For the text-containing cell, return its midpoint in (x, y) coordinate format. 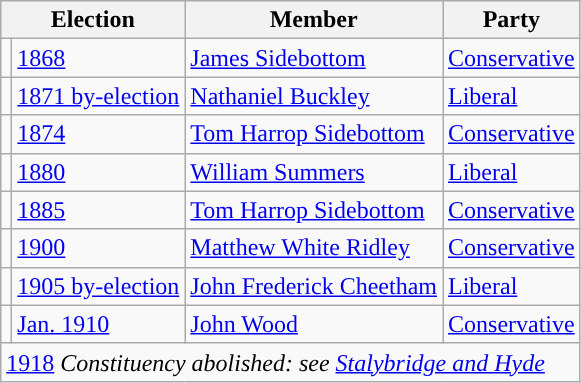
1871 by-election (98, 96)
1868 (98, 58)
William Summers (314, 172)
Jan. 1910 (98, 324)
1918 Constituency abolished: see Stalybridge and Hyde (290, 362)
Matthew White Ridley (314, 248)
1874 (98, 134)
John Wood (314, 324)
1885 (98, 210)
Nathaniel Buckley (314, 96)
Party (511, 20)
James Sidebottom (314, 58)
1905 by-election (98, 286)
John Frederick Cheetham (314, 286)
Election (93, 20)
Member (314, 20)
1900 (98, 248)
1880 (98, 172)
